Capture the cell that displays the provided text and extract its [X, Y] central coordinate. 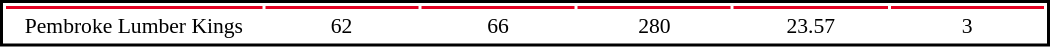
23.57 [810, 26]
62 [342, 26]
280 [654, 26]
Pembroke Lumber Kings [134, 26]
3 [968, 26]
66 [498, 26]
